Return the (X, Y) coordinate for the center point of the cell that contains the specified text.  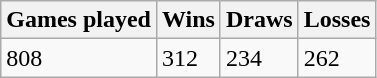
Losses (337, 20)
Wins (188, 20)
262 (337, 58)
808 (79, 58)
Games played (79, 20)
312 (188, 58)
Draws (259, 20)
234 (259, 58)
